Detect which cell encompasses the target text, then output its (x, y) center coordinate. 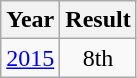
8th (98, 58)
Year (30, 20)
2015 (30, 58)
Result (98, 20)
